Scan for the cell matching the given text and deliver its (X, Y) coordinate at center. 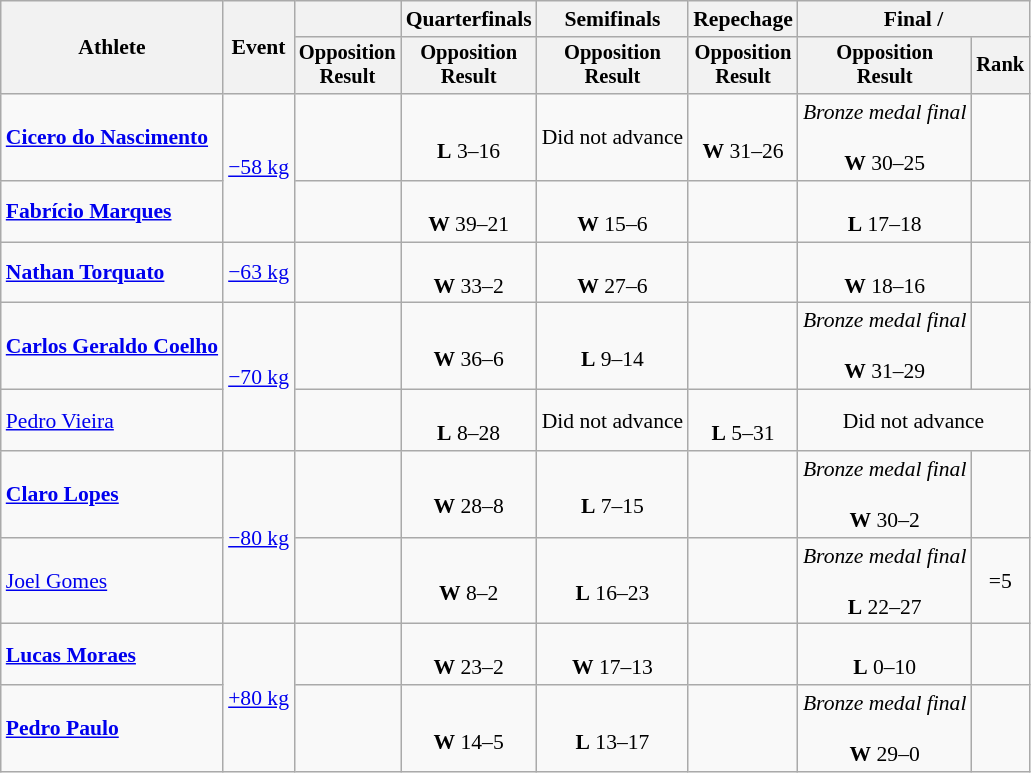
W 18–16 (885, 272)
W 14–5 (469, 728)
W 36–6 (469, 346)
L 8–28 (469, 420)
Repechage (743, 19)
Fabrício Marques (112, 212)
−70 kg (258, 377)
Carlos Geraldo Coelho (112, 346)
−80 kg (258, 538)
W 39–21 (469, 212)
Nathan Torquato (112, 272)
=5 (1000, 582)
Bronze medal finalL 22–27 (885, 582)
W 17–13 (613, 654)
L 5–31 (743, 420)
Semifinals (613, 19)
Bronze medal finalW 31–29 (885, 346)
−63 kg (258, 272)
W 8–2 (469, 582)
W 33–2 (469, 272)
L 7–15 (613, 494)
L 3–16 (469, 138)
Cicero do Nascimento (112, 138)
Final / (914, 19)
Joel Gomes (112, 582)
Lucas Moraes (112, 654)
Rank (1000, 66)
+80 kg (258, 698)
L 9–14 (613, 346)
L 0–10 (885, 654)
Athlete (112, 48)
Bronze medal finalW 30–25 (885, 138)
Pedro Vieira (112, 420)
Event (258, 48)
L 17–18 (885, 212)
W 27–6 (613, 272)
Bronze medal finalW 29–0 (885, 728)
−58 kg (258, 168)
W 23–2 (469, 654)
Pedro Paulo (112, 728)
Bronze medal finalW 30–2 (885, 494)
L 13–17 (613, 728)
W 31–26 (743, 138)
Claro Lopes (112, 494)
W 15–6 (613, 212)
Quarterfinals (469, 19)
L 16–23 (613, 582)
W 28–8 (469, 494)
